Search for the cell housing the specified text and yield its [X, Y] center coordinate. 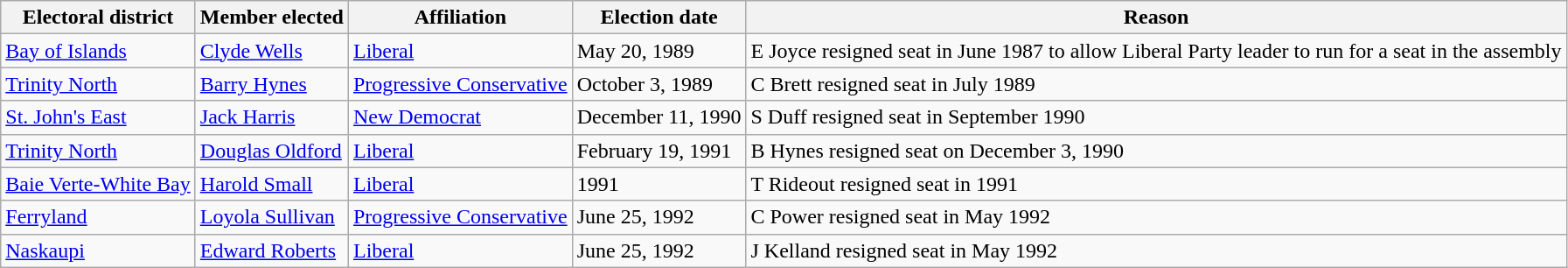
T Rideout resigned seat in 1991 [1156, 184]
October 3, 1989 [659, 84]
S Duff resigned seat in September 1990 [1156, 117]
C Power resigned seat in May 1992 [1156, 217]
Reason [1156, 18]
Member elected [271, 18]
Ferryland [98, 217]
J Kelland resigned seat in May 1992 [1156, 250]
B Hynes resigned seat on December 3, 1990 [1156, 151]
New Democrat [460, 117]
Bay of Islands [98, 51]
Barry Hynes [271, 84]
Election date [659, 18]
Loyola Sullivan [271, 217]
1991 [659, 184]
C Brett resigned seat in July 1989 [1156, 84]
Electoral district [98, 18]
E Joyce resigned seat in June 1987 to allow Liberal Party leader to run for a seat in the assembly [1156, 51]
February 19, 1991 [659, 151]
December 11, 1990 [659, 117]
May 20, 1989 [659, 51]
Affiliation [460, 18]
Clyde Wells [271, 51]
St. John's East [98, 117]
Jack Harris [271, 117]
Baie Verte-White Bay [98, 184]
Naskaupi [98, 250]
Harold Small [271, 184]
Edward Roberts [271, 250]
Douglas Oldford [271, 151]
